Scan for the cell matching the given text and deliver its [x, y] coordinate at center. 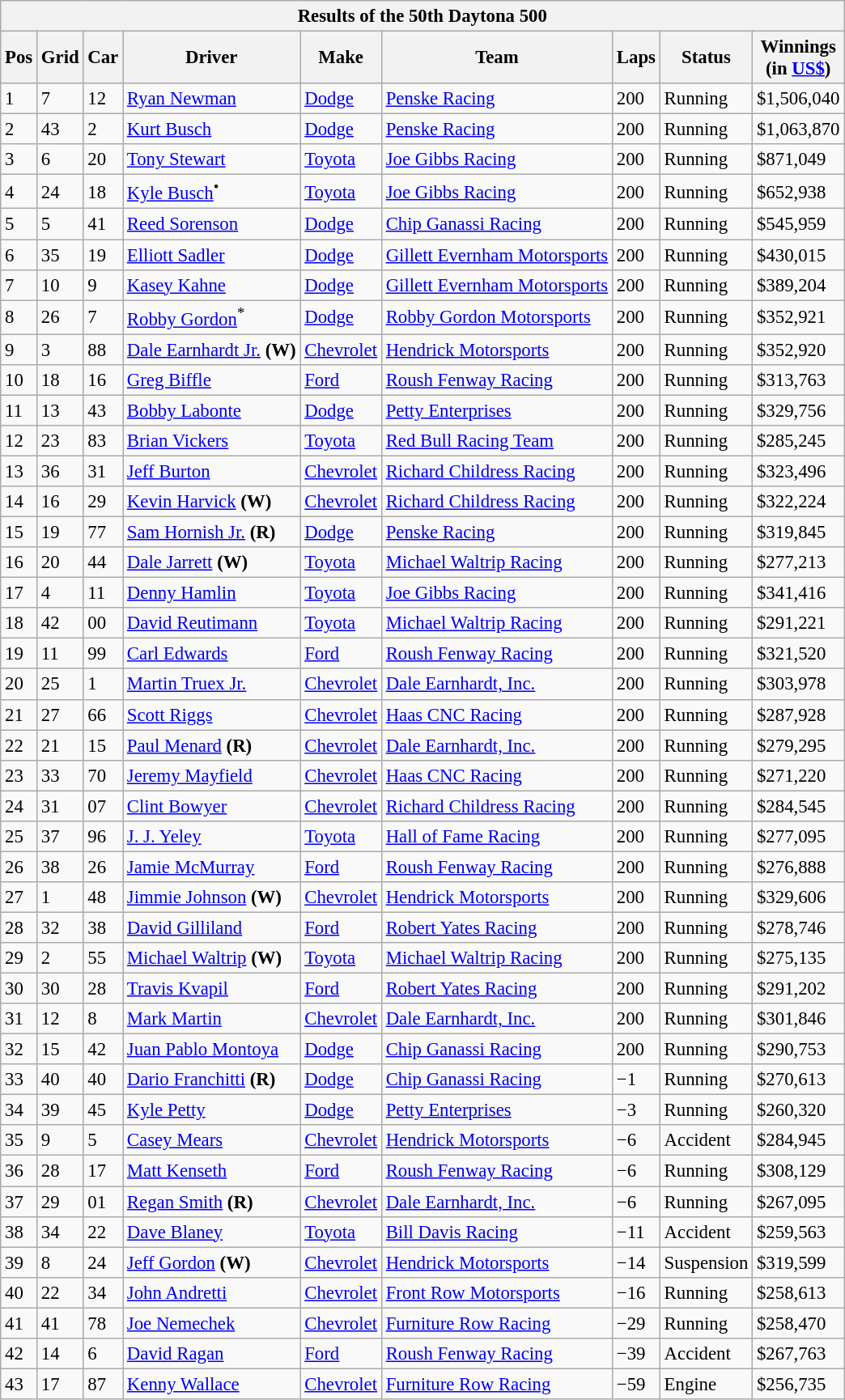
$277,213 [798, 562]
70 [104, 775]
$279,295 [798, 745]
$308,129 [798, 1171]
Bobby Labonte [212, 410]
$278,746 [798, 927]
Scott Riggs [212, 715]
99 [104, 654]
$285,245 [798, 441]
$275,135 [798, 958]
Laps [636, 58]
Greg Biffle [212, 380]
$291,221 [798, 623]
Michael Waltrip (W) [212, 958]
$545,959 [798, 224]
David Ragan [212, 1354]
$430,015 [798, 255]
Suspension [706, 1262]
Dave Blaney [212, 1232]
J. J. Yeley [212, 837]
Jeremy Mayfield [212, 775]
$284,945 [798, 1140]
88 [104, 350]
David Gilliland [212, 927]
Jeff Burton [212, 471]
$322,224 [798, 502]
Joe Nemechek [212, 1323]
83 [104, 441]
$276,888 [798, 867]
$303,978 [798, 685]
David Reutimann [212, 623]
Paul Menard (R) [212, 745]
87 [104, 1384]
−14 [636, 1262]
$313,763 [798, 380]
Make [341, 58]
Robby Gordon Motorsports [497, 317]
−11 [636, 1232]
Denny Hamlin [212, 593]
00 [104, 623]
Status [706, 58]
$270,613 [798, 1080]
−1 [636, 1080]
$1,063,870 [798, 129]
55 [104, 958]
−16 [636, 1292]
$871,049 [798, 159]
48 [104, 897]
$319,599 [798, 1262]
Results of the 50th Daytona 500 [422, 16]
$319,845 [798, 532]
−59 [636, 1384]
Regan Smith (R) [212, 1202]
$260,320 [798, 1110]
Ryan Newman [212, 99]
Grid [60, 58]
Kyle Busch• [212, 192]
Jamie McMurray [212, 867]
Jimmie Johnson (W) [212, 897]
Martin Truex Jr. [212, 685]
$277,095 [798, 837]
Robby Gordon* [212, 317]
$321,520 [798, 654]
$258,470 [798, 1323]
Casey Mears [212, 1140]
Engine [706, 1384]
Tony Stewart [212, 159]
Dario Franchitti (R) [212, 1080]
$267,763 [798, 1354]
Kasey Kahne [212, 285]
$352,921 [798, 317]
Front Row Motorsports [497, 1292]
Bill Davis Racing [497, 1232]
$329,756 [798, 410]
78 [104, 1323]
$287,928 [798, 715]
$259,563 [798, 1232]
Kenny Wallace [212, 1384]
45 [104, 1110]
Carl Edwards [212, 654]
$290,753 [798, 1050]
$301,846 [798, 1019]
$389,204 [798, 285]
$329,606 [798, 897]
Team [497, 58]
Juan Pablo Montoya [212, 1050]
$284,545 [798, 806]
07 [104, 806]
Driver [212, 58]
$323,496 [798, 471]
$267,095 [798, 1202]
66 [104, 715]
Hall of Fame Racing [497, 837]
Kyle Petty [212, 1110]
96 [104, 837]
−29 [636, 1323]
Sam Hornish Jr. (R) [212, 532]
Jeff Gordon (W) [212, 1262]
−39 [636, 1354]
Travis Kvapil [212, 989]
Red Bull Racing Team [497, 441]
Dale Earnhardt Jr. (W) [212, 350]
Car [104, 58]
Clint Bowyer [212, 806]
Mark Martin [212, 1019]
Matt Kenseth [212, 1171]
Dale Jarrett (W) [212, 562]
John Andretti [212, 1292]
$291,202 [798, 989]
01 [104, 1202]
Kevin Harvick (W) [212, 502]
$652,938 [798, 192]
$256,735 [798, 1384]
Elliott Sadler [212, 255]
44 [104, 562]
Kurt Busch [212, 129]
−3 [636, 1110]
$271,220 [798, 775]
77 [104, 532]
$258,613 [798, 1292]
Reed Sorenson [212, 224]
$341,416 [798, 593]
Winnings(in US$) [798, 58]
Pos [19, 58]
Brian Vickers [212, 441]
$1,506,040 [798, 99]
$352,920 [798, 350]
